Pinpoint the cell where the given text exists, returning its (X, Y) midpoint coordinate. 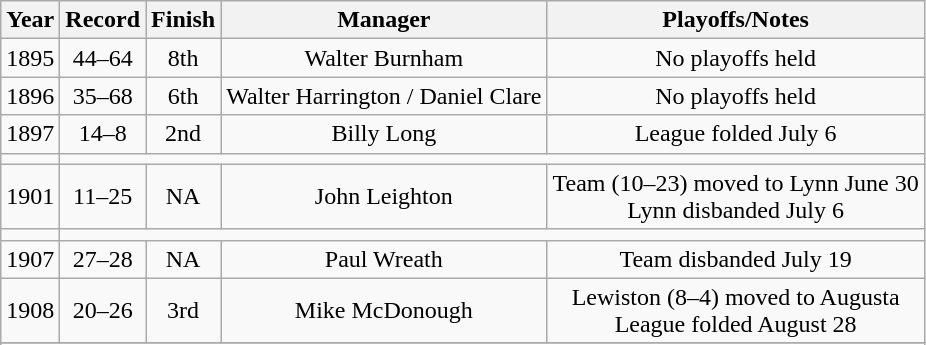
Record (103, 20)
20–26 (103, 310)
8th (184, 58)
Finish (184, 20)
Walter Harrington / Daniel Clare (384, 96)
Paul Wreath (384, 259)
Billy Long (384, 134)
Team (10–23) moved to Lynn June 30Lynn disbanded July 6 (736, 196)
14–8 (103, 134)
6th (184, 96)
27–28 (103, 259)
1908 (30, 310)
Team disbanded July 19 (736, 259)
League folded July 6 (736, 134)
1896 (30, 96)
11–25 (103, 196)
Playoffs/Notes (736, 20)
1907 (30, 259)
1901 (30, 196)
3rd (184, 310)
Lewiston (8–4) moved to AugustaLeague folded August 28 (736, 310)
1897 (30, 134)
John Leighton (384, 196)
Year (30, 20)
Manager (384, 20)
35–68 (103, 96)
Walter Burnham (384, 58)
44–64 (103, 58)
2nd (184, 134)
1895 (30, 58)
Mike McDonough (384, 310)
